Search for the cell housing the specified text and yield its (X, Y) center coordinate. 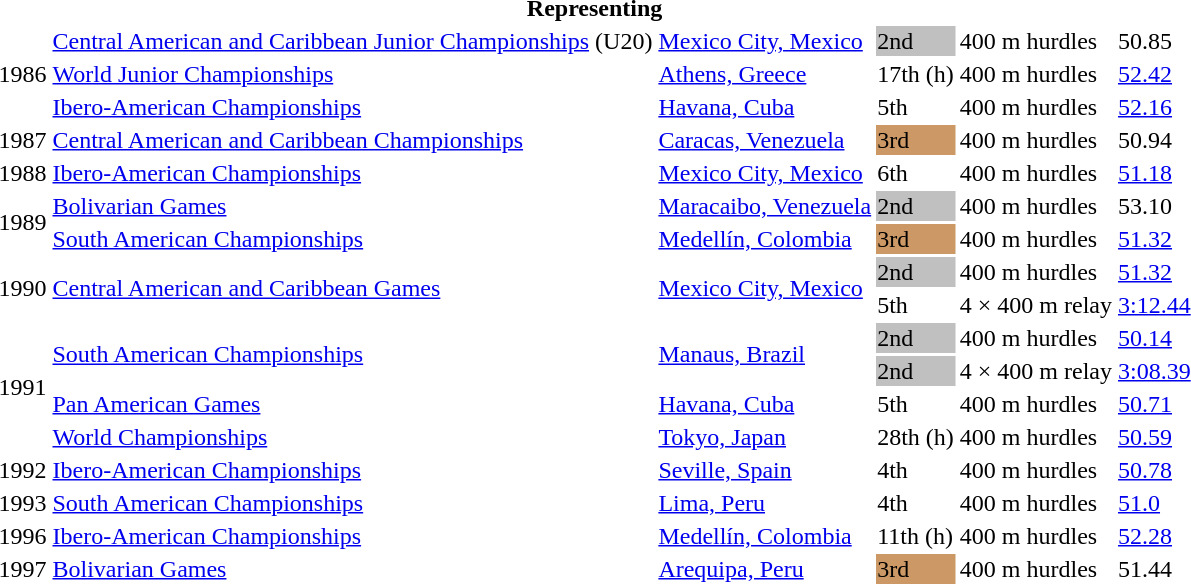
Lima, Peru (765, 503)
28th (h) (916, 437)
Central American and Caribbean Junior Championships (U20) (352, 41)
Tokyo, Japan (765, 437)
Arequipa, Peru (765, 569)
17th (h) (916, 74)
Pan American Games (352, 404)
World Junior Championships (352, 74)
Seville, Spain (765, 470)
Caracas, Venezuela (765, 140)
Central American and Caribbean Games (352, 288)
Maracaibo, Venezuela (765, 206)
Athens, Greece (765, 74)
Central American and Caribbean Championships (352, 140)
11th (h) (916, 536)
Manaus, Brazil (765, 354)
World Championships (352, 437)
6th (916, 173)
